For the text-containing cell, return its midpoint in (x, y) coordinate format. 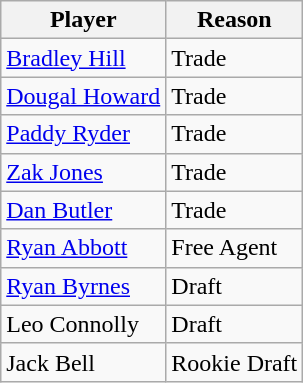
Ryan Abbott (84, 248)
Bradley Hill (84, 58)
Dougal Howard (84, 96)
Paddy Ryder (84, 134)
Free Agent (234, 248)
Rookie Draft (234, 362)
Leo Connolly (84, 324)
Reason (234, 20)
Zak Jones (84, 172)
Ryan Byrnes (84, 286)
Dan Butler (84, 210)
Jack Bell (84, 362)
Player (84, 20)
